Detect which cell encompasses the target text, then output its [X, Y] center coordinate. 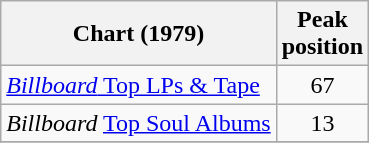
67 [322, 85]
Chart (1979) [138, 34]
Billboard Top Soul Albums [138, 123]
Peakposition [322, 34]
Billboard Top LPs & Tape [138, 85]
13 [322, 123]
